For the text-containing cell, return its midpoint in (X, Y) coordinate format. 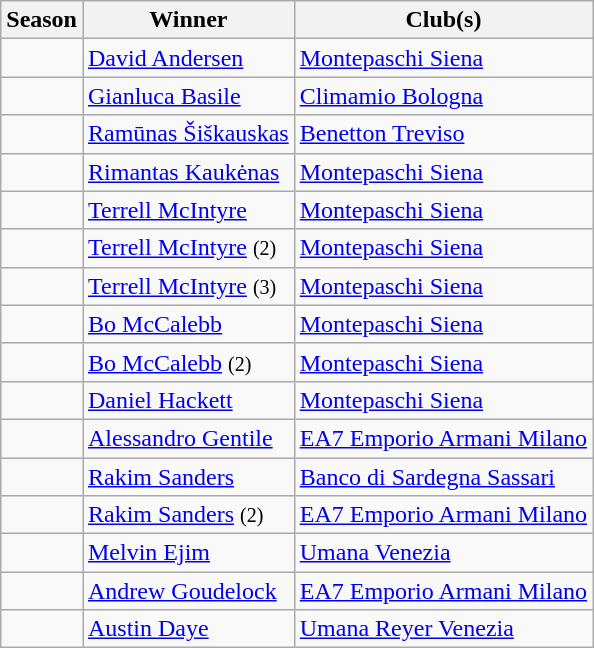
Banco di Sardegna Sassari (443, 477)
Rakim Sanders (2) (188, 515)
Terrell McIntyre (188, 210)
Winner (188, 20)
Bo McCalebb (188, 324)
Melvin Ejim (188, 553)
Daniel Hackett (188, 400)
Gianluca Basile (188, 96)
Rakim Sanders (188, 477)
Terrell McIntyre (3) (188, 286)
Season (42, 20)
Umana Reyer Venezia (443, 629)
Alessandro Gentile (188, 438)
David Andersen (188, 58)
Climamio Bologna (443, 96)
Ramūnas Šiškauskas (188, 134)
Andrew Goudelock (188, 591)
Terrell McIntyre (2) (188, 248)
Benetton Treviso (443, 134)
Rimantas Kaukėnas (188, 172)
Austin Daye (188, 629)
Club(s) (443, 20)
Bo McCalebb (2) (188, 362)
Umana Venezia (443, 553)
